Detect which cell encompasses the target text, then output its [x, y] center coordinate. 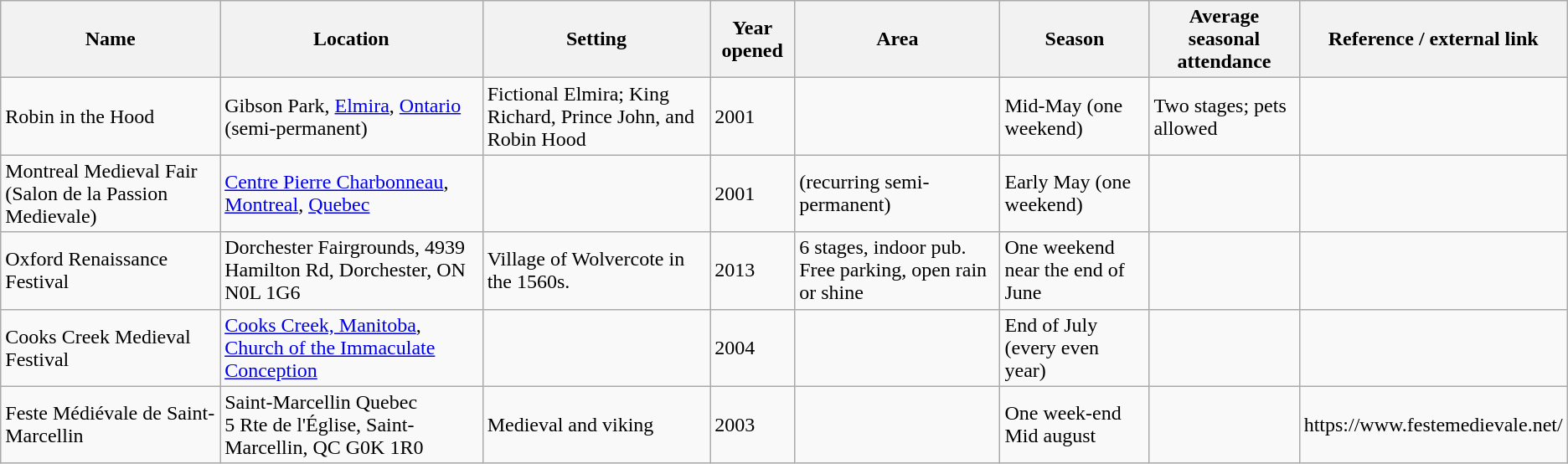
2003 [752, 425]
Medieval and viking [596, 425]
Season [1075, 39]
Village of Wolvercote in the 1560s. [596, 271]
Area [898, 39]
Early May (one weekend) [1075, 193]
Saint-Marcellin Quebec5 Rte de l'Église, Saint-Marcellin, QC G0K 1R0 [352, 425]
Robin in the Hood [111, 116]
2013 [752, 271]
Gibson Park, Elmira, Ontario (semi-permanent) [352, 116]
Year opened [752, 39]
Setting [596, 39]
Dorchester Fairgrounds, 4939 Hamilton Rd, Dorchester, ON N0L 1G6 [352, 271]
Reference / external link [1433, 39]
Oxford Renaissance Festival [111, 271]
2004 [752, 348]
Average seasonal attendance [1225, 39]
Name [111, 39]
One week-end Mid august [1075, 425]
Montreal Medieval Fair (Salon de la Passion Medievale) [111, 193]
Centre Pierre Charbonneau, Montreal, Quebec [352, 193]
End of July (every even year) [1075, 348]
Cooks Creek, Manitoba, Church of the Immaculate Conception [352, 348]
Mid-May (one weekend) [1075, 116]
Location [352, 39]
Fictional Elmira; King Richard, Prince John, and Robin Hood [596, 116]
Two stages; pets allowed [1225, 116]
Feste Médiévale de Saint-Marcellin [111, 425]
One weekend near the end of June [1075, 271]
Cooks Creek Medieval Festival [111, 348]
https://www.festemedievale.net/ [1433, 425]
(recurring semi-permanent) [898, 193]
6 stages, indoor pub. Free parking, open rain or shine [898, 271]
